From the cell containing the given text, extract its center point as (x, y) coordinate. 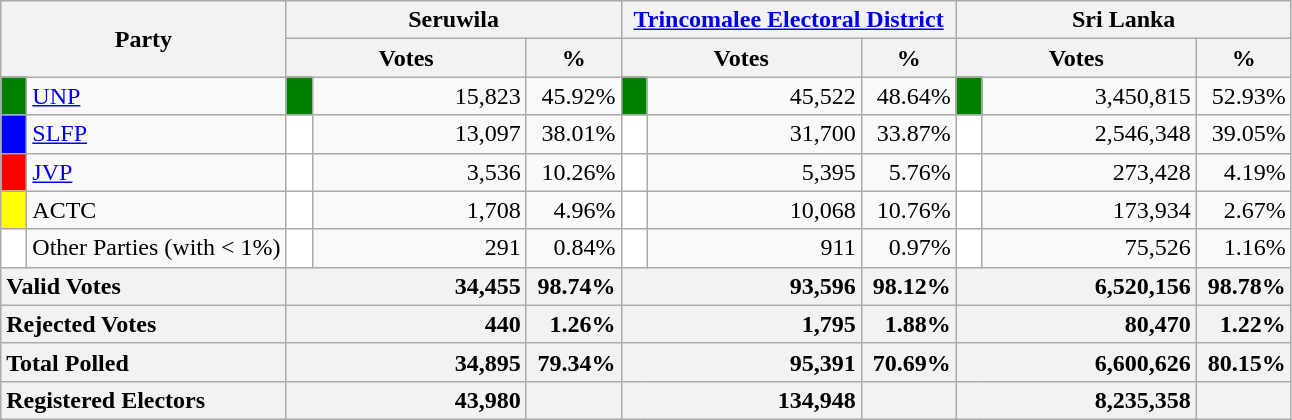
98.12% (908, 286)
173,934 (1089, 210)
Trincomalee Electoral District (788, 20)
1,708 (419, 210)
43,980 (406, 400)
4.19% (1244, 172)
39.05% (1244, 134)
273,428 (1089, 172)
Rejected Votes (144, 324)
80,470 (1076, 324)
1.26% (574, 324)
95,391 (741, 362)
Sri Lanka (1124, 20)
Seruwila (454, 20)
4.96% (574, 210)
911 (754, 248)
98.74% (574, 286)
45.92% (574, 96)
1.16% (1244, 248)
10.26% (574, 172)
Valid Votes (144, 286)
440 (406, 324)
SLFP (156, 134)
98.78% (1244, 286)
291 (419, 248)
1.88% (908, 324)
JVP (156, 172)
6,600,626 (1076, 362)
79.34% (574, 362)
48.64% (908, 96)
80.15% (1244, 362)
3,450,815 (1089, 96)
75,526 (1089, 248)
0.97% (908, 248)
34,455 (406, 286)
10.76% (908, 210)
70.69% (908, 362)
1,795 (741, 324)
52.93% (1244, 96)
15,823 (419, 96)
33.87% (908, 134)
31,700 (754, 134)
1.22% (1244, 324)
45,522 (754, 96)
10,068 (754, 210)
8,235,358 (1076, 400)
93,596 (741, 286)
5.76% (908, 172)
6,520,156 (1076, 286)
0.84% (574, 248)
UNP (156, 96)
13,097 (419, 134)
Party (144, 39)
38.01% (574, 134)
Other Parties (with < 1%) (156, 248)
3,536 (419, 172)
5,395 (754, 172)
Registered Electors (144, 400)
Total Polled (144, 362)
ACTC (156, 210)
2,546,348 (1089, 134)
34,895 (406, 362)
2.67% (1244, 210)
134,948 (741, 400)
